Locate the cell with the specified text and output its (x, y) center coordinate. 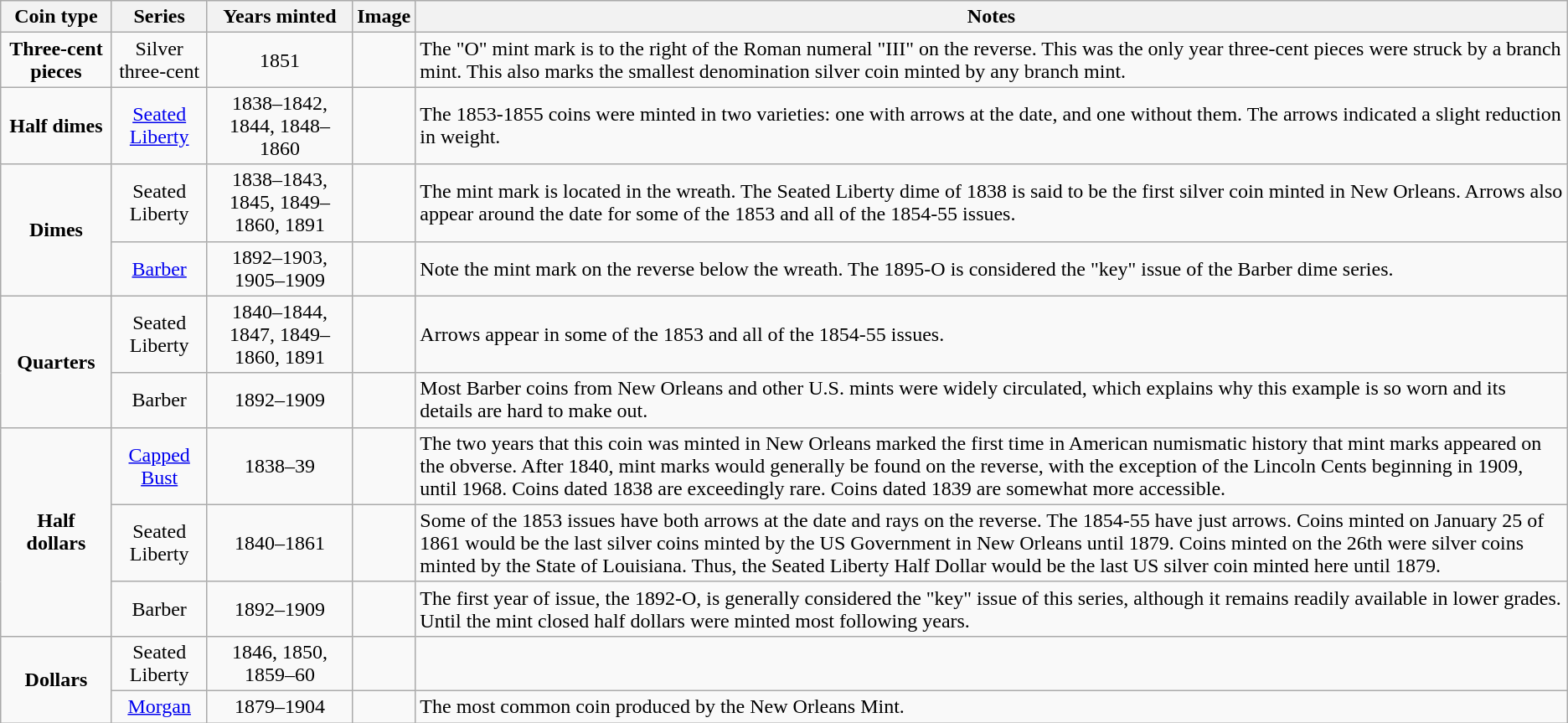
1846, 1850, 1859–60 (280, 664)
Silver three-cent (159, 60)
Morgan (159, 706)
Series (159, 17)
Half dollars (56, 531)
1838–39 (280, 466)
Arrows appear in some of the 1853 and all of the 1854-55 issues. (992, 334)
1851 (280, 60)
Note the mint mark on the reverse below the wreath. The 1895-O is considered the "key" issue of the Barber dime series. (992, 268)
Three-cent pieces (56, 60)
Quarters (56, 362)
Image (384, 17)
1838–1843, 1845, 1849–1860, 1891 (280, 203)
Capped Bust (159, 466)
The most common coin produced by the New Orleans Mint. (992, 706)
Half dimes (56, 126)
Dimes (56, 230)
Dollars (56, 679)
1840–1861 (280, 543)
Coin type (56, 17)
Years minted (280, 17)
1838–1842, 1844, 1848–1860 (280, 126)
1892–1903, 1905–1909 (280, 268)
1840–1844, 1847, 1849–1860, 1891 (280, 334)
Notes (992, 17)
1879–1904 (280, 706)
